Return the (x, y) coordinate for the center point of the cell that contains the specified text.  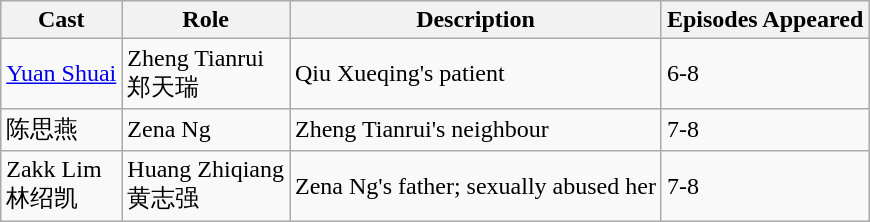
Cast (62, 20)
Episodes Appeared (764, 20)
Description (476, 20)
Zena Ng (206, 130)
Qiu Xueqing's patient (476, 74)
Zheng Tianrui's neighbour (476, 130)
Zheng Tianrui 郑天瑞 (206, 74)
Zena Ng's father; sexually abused her (476, 186)
陈思燕 (62, 130)
Role (206, 20)
Yuan Shuai (62, 74)
Zakk Lim 林绍凯 (62, 186)
6-8 (764, 74)
Huang Zhiqiang 黄志强 (206, 186)
